Provide the [X, Y] coordinate of the cell's center where the given text is located.  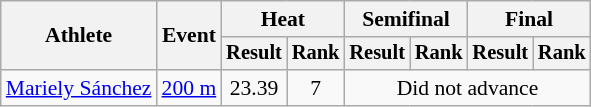
Mariely Sánchez [79, 88]
23.39 [254, 88]
Semifinal [406, 19]
Final [528, 19]
Event [190, 36]
Heat [282, 19]
7 [316, 88]
200 m [190, 88]
Did not advance [467, 88]
Athlete [79, 36]
